Scan for the cell matching the given text and deliver its [X, Y] coordinate at center. 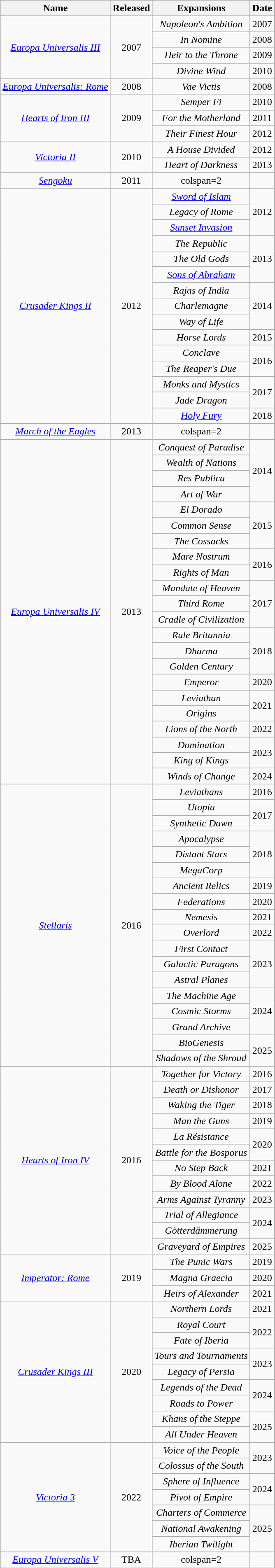
El Dorado [201, 510]
Sphere of Influence [201, 1482]
Voice of the People [201, 1450]
Europa Universalis IV [55, 611]
Holy Fury [201, 415]
Victoria II [55, 157]
All Under Heaven [201, 1434]
Synthetic Dawn [201, 823]
Rights of Man [201, 572]
Arms Against Tyranny [201, 1199]
Iberian Twilight [201, 1544]
Their Finest Hour [201, 133]
Legacy of Rome [201, 212]
Sons of Abraham [201, 275]
Trial of Allegiance [201, 1215]
First Contact [201, 948]
Charters of Commerce [201, 1513]
Third Rome [201, 604]
Roads to Power [201, 1403]
Golden Century [201, 666]
Way of Life [201, 322]
No Step Back [201, 1168]
For the Motherland [201, 118]
Fate of Iberia [201, 1340]
Legacy of Persia [201, 1372]
Emperor [201, 682]
Divine Wind [201, 71]
Astral Planes [201, 980]
Date [262, 8]
National Awakening [201, 1528]
Ancient Relics [201, 886]
Khans of the Steppe [201, 1419]
Tours and Tournaments [201, 1356]
Graveyard of Empires [201, 1246]
Apocalypse [201, 839]
Man the Guns [201, 1121]
Crusader Kings II [55, 306]
Hearts of Iron IV [55, 1160]
Waking the Tiger [201, 1105]
Vae Victis [201, 86]
Mandate of Heaven [201, 588]
Götterdämmerung [201, 1231]
Distant Stars [201, 854]
Conquest of Paradise [201, 447]
Imperator: Rome [55, 1278]
March of the Eagles [55, 431]
Leviathan [201, 698]
Shadows of the Shroud [201, 1058]
Napoleon's Ambition [201, 24]
Conclave [201, 353]
The Machine Age [201, 996]
Together for Victory [201, 1074]
Origins [201, 714]
Domination [201, 745]
King of Kings [201, 761]
Galactic Paragons [201, 964]
Heart of Darkness [201, 165]
Hearts of Iron III [55, 118]
The Reaper's Due [201, 369]
Art of War [201, 494]
Horse Lords [201, 337]
Magna Graecia [201, 1278]
Sword of Islam [201, 196]
The Punic Wars [201, 1262]
Europa Universalis: Rome [55, 86]
Rajas of India [201, 290]
A House Divided [201, 149]
Heir to the Throne [201, 55]
Cradle of Civilization [201, 619]
Death or Dishonor [201, 1090]
Common Sense [201, 525]
Pivot of Empire [201, 1497]
Semper Fi [201, 102]
Legends of the Dead [201, 1387]
Victoria 3 [55, 1497]
Res Publica [201, 478]
Europa Universalis III [55, 47]
Stellaris [55, 925]
The Republic [201, 243]
Jade Dragon [201, 400]
Charlemagne [201, 306]
Utopia [201, 807]
The Old Gods [201, 259]
Mare Nostrum [201, 557]
Dharma [201, 651]
Wealth of Nations [201, 463]
Battle for the Bosporus [201, 1152]
Expansions [201, 8]
Name [55, 8]
The Cossacks [201, 541]
Lions of the North [201, 729]
Crusader Kings III [55, 1372]
Overlord [201, 933]
BioGenesis [201, 1043]
Cosmic Storms [201, 1011]
Sengoku [55, 180]
Sunset Invasion [201, 228]
Grand Archive [201, 1027]
Rule Britannia [201, 635]
TBA [131, 1560]
Europa Universalis V [55, 1560]
Nemesis [201, 917]
Northern Lords [201, 1309]
Colossus of the South [201, 1466]
In Nomine [201, 40]
Monks and Mystics [201, 384]
Leviathans [201, 792]
Released [131, 8]
MegaCorp [201, 870]
La Résistance [201, 1136]
Royal Court [201, 1325]
By Blood Alone [201, 1183]
Heirs of Alexander [201, 1293]
Winds of Change [201, 776]
Federations [201, 901]
